Return [X, Y] of the center of cell containing provided text 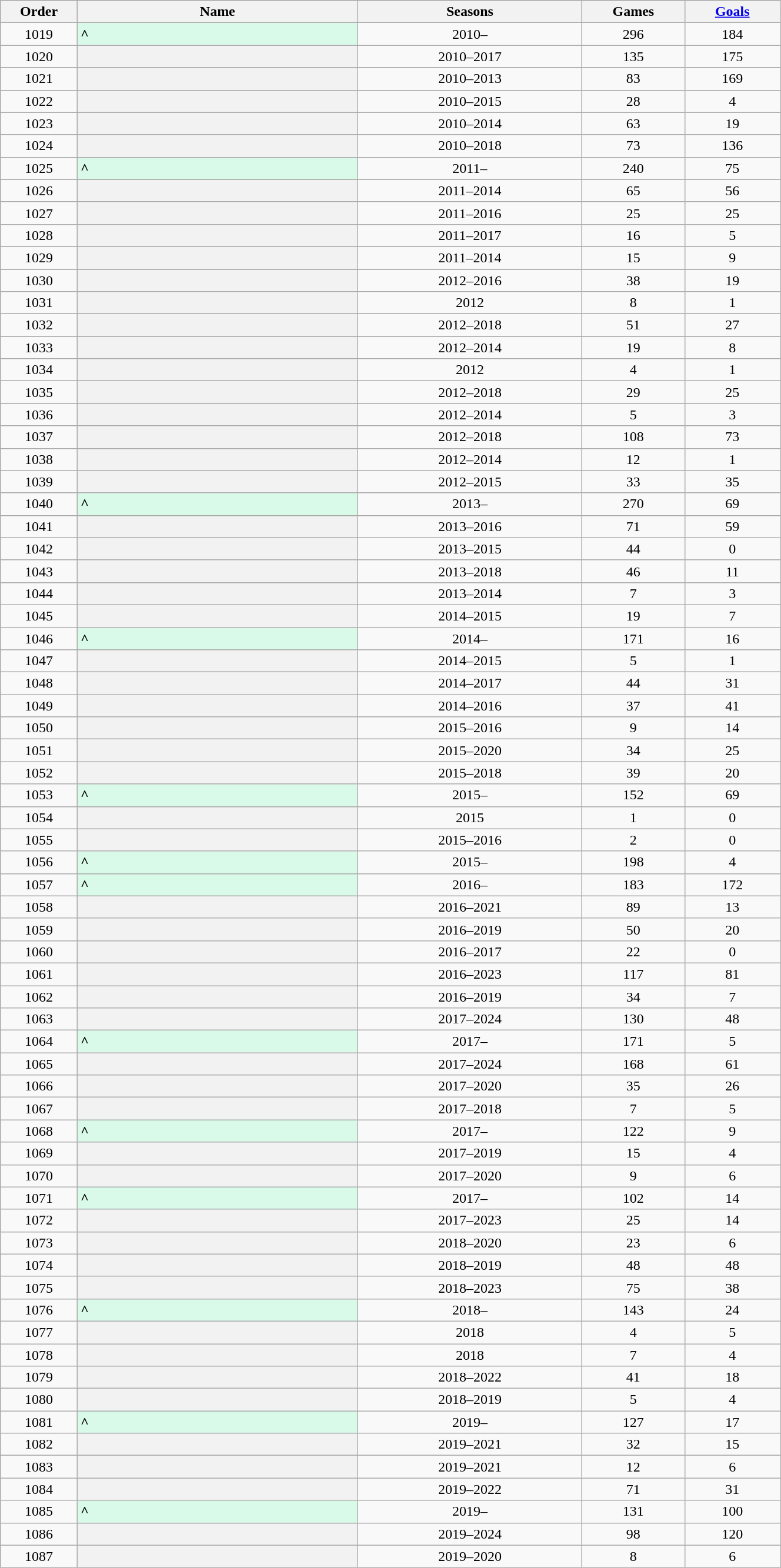
1075 [39, 1287]
2012–2016 [469, 281]
1020 [39, 56]
98 [633, 1534]
2010–2015 [469, 101]
32 [633, 1444]
2017–2023 [469, 1220]
33 [633, 482]
2011– [469, 168]
135 [633, 56]
2016–2023 [469, 974]
1064 [39, 1042]
130 [633, 1019]
1085 [39, 1512]
1065 [39, 1064]
2011–2017 [469, 235]
2014–2016 [469, 706]
59 [732, 526]
1025 [39, 168]
1048 [39, 683]
183 [633, 885]
1029 [39, 258]
2019–2022 [469, 1489]
172 [732, 885]
27 [732, 325]
184 [732, 34]
1028 [39, 235]
2010–2014 [469, 124]
1049 [39, 706]
100 [732, 1512]
61 [732, 1064]
1042 [39, 549]
56 [732, 191]
2018–2023 [469, 1287]
1045 [39, 616]
37 [633, 706]
2014–2017 [469, 683]
1061 [39, 974]
Order [39, 12]
2010–2018 [469, 146]
1041 [39, 526]
1066 [39, 1086]
1063 [39, 1019]
122 [633, 1131]
22 [633, 952]
Seasons [469, 12]
83 [633, 79]
2013–2016 [469, 526]
1023 [39, 124]
2015 [469, 818]
127 [633, 1422]
2013–2014 [469, 593]
65 [633, 191]
2015–2018 [469, 773]
1071 [39, 1198]
2010–2013 [469, 79]
18 [732, 1377]
1084 [39, 1489]
169 [732, 79]
1037 [39, 437]
1021 [39, 79]
1051 [39, 750]
1056 [39, 862]
2014– [469, 638]
1078 [39, 1355]
1057 [39, 885]
1072 [39, 1220]
17 [732, 1422]
1040 [39, 504]
168 [633, 1064]
2012–2015 [469, 482]
1026 [39, 191]
46 [633, 571]
2013–2018 [469, 571]
1058 [39, 907]
2011–2016 [469, 213]
2016–2017 [469, 952]
1044 [39, 593]
2018–2020 [469, 1243]
1030 [39, 281]
102 [633, 1198]
26 [732, 1086]
1038 [39, 459]
1076 [39, 1310]
1083 [39, 1467]
1073 [39, 1243]
1032 [39, 325]
1068 [39, 1131]
143 [633, 1310]
1047 [39, 661]
240 [633, 168]
1055 [39, 840]
2019–2020 [469, 1556]
1087 [39, 1556]
2010– [469, 34]
1027 [39, 213]
Games [633, 12]
1080 [39, 1400]
131 [633, 1512]
23 [633, 1243]
2 [633, 840]
1035 [39, 392]
1062 [39, 997]
1069 [39, 1153]
1077 [39, 1332]
1082 [39, 1444]
81 [732, 974]
1060 [39, 952]
2013–2015 [469, 549]
63 [633, 124]
1052 [39, 773]
117 [633, 974]
1031 [39, 303]
1036 [39, 415]
1079 [39, 1377]
1059 [39, 929]
1070 [39, 1176]
1039 [39, 482]
1086 [39, 1534]
24 [732, 1310]
1054 [39, 818]
2010–2017 [469, 56]
152 [633, 795]
2019–2024 [469, 1534]
28 [633, 101]
1022 [39, 101]
50 [633, 929]
1033 [39, 348]
39 [633, 773]
120 [732, 1534]
2017–2019 [469, 1153]
1081 [39, 1422]
136 [732, 146]
1067 [39, 1109]
1019 [39, 34]
Name [218, 12]
198 [633, 862]
29 [633, 392]
51 [633, 325]
2018–2022 [469, 1377]
Goals [732, 12]
2013– [469, 504]
108 [633, 437]
89 [633, 907]
1074 [39, 1265]
2015–2020 [469, 750]
1053 [39, 795]
13 [732, 907]
1034 [39, 370]
1024 [39, 146]
11 [732, 571]
270 [633, 504]
1043 [39, 571]
1046 [39, 638]
1050 [39, 728]
2018– [469, 1310]
2016– [469, 885]
175 [732, 56]
2016–2021 [469, 907]
296 [633, 34]
2017–2018 [469, 1109]
